Provide the (x, y) coordinate of the cell's center where the given text is located.  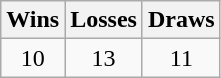
11 (181, 58)
Losses (104, 20)
10 (33, 58)
Wins (33, 20)
Draws (181, 20)
13 (104, 58)
